Return the [x, y] coordinate for the center point of the cell that contains the specified text.  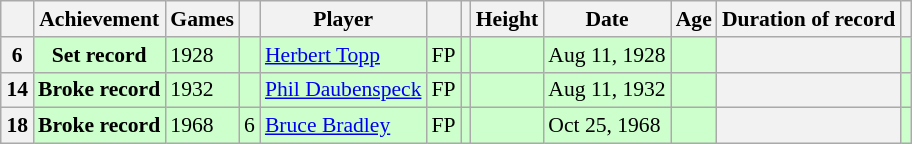
Oct 25, 1968 [606, 126]
Player [344, 19]
Date [606, 19]
1928 [202, 55]
Herbert Topp [344, 55]
18 [17, 126]
Height [507, 19]
Aug 11, 1932 [606, 90]
Phil Daubenspeck [344, 90]
Age [694, 19]
Aug 11, 1928 [606, 55]
1968 [202, 126]
Bruce Bradley [344, 126]
Achievement [99, 19]
Duration of record [809, 19]
Set record [99, 55]
1932 [202, 90]
14 [17, 90]
Games [202, 19]
